Capture the cell that displays the provided text and extract its [X, Y] central coordinate. 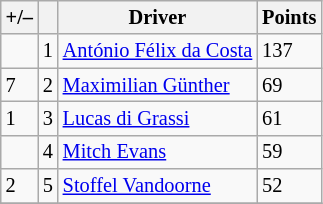
Driver [158, 17]
Maximilian Günther [158, 85]
Mitch Evans [158, 152]
António Félix da Costa [158, 51]
Stoffel Vandoorne [158, 186]
61 [289, 118]
59 [289, 152]
+/– [20, 17]
Lucas di Grassi [158, 118]
4 [48, 152]
52 [289, 186]
Points [289, 17]
137 [289, 51]
7 [20, 85]
5 [48, 186]
3 [48, 118]
69 [289, 85]
